Return the (x, y) coordinate for the center point of the cell that contains the specified text.  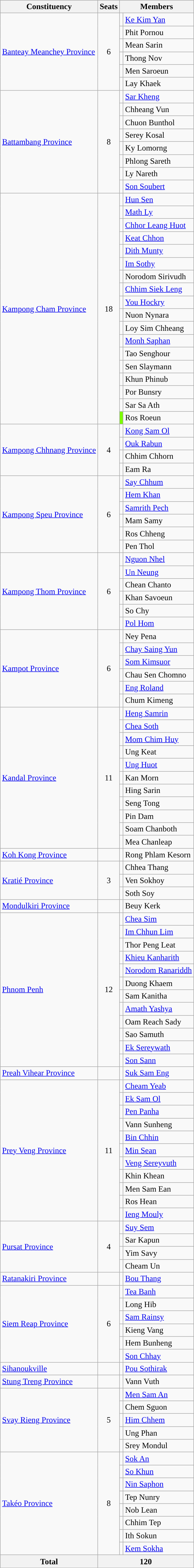
Samrith Pech (158, 508)
12 (108, 990)
Nuon Nynara (158, 315)
Chea Sim (158, 919)
Koh Kong Province (49, 855)
Kem Sokha (158, 1548)
5 (108, 1420)
Tep Nunry (158, 1497)
Chhea Thang (158, 868)
Chhor Leang Huot (158, 225)
Pou Sothirak (158, 1368)
Ke Kim Yan (158, 20)
Kan Morn (158, 777)
Hem Bunheng (158, 1343)
Cheam Un (158, 1266)
Seng Tong (158, 803)
Hing Sarin (158, 791)
Khieu Kanharith (158, 957)
Khun Phinub (158, 379)
Tao Senghour (158, 353)
Phlong Sareth (158, 161)
Hem Khan (158, 495)
Beuy Kerk (158, 906)
Amath Yashya (158, 1009)
Keat Chhon (158, 238)
Ung Phan (158, 1433)
Pin Dam (158, 816)
Tea Banh (158, 1292)
Im Chhun Lim (158, 932)
Chhim Siek Leng (158, 289)
Preah Vihear Province (49, 1073)
Rong Phlam Kesorn (158, 855)
Kong Sam Ol (158, 431)
Sam Kanitha (158, 996)
Men Sam Ean (158, 1189)
Phnom Penh (49, 990)
3 (108, 880)
Sam Rainsy (158, 1317)
Im Sothy (158, 264)
Min Sean (158, 1150)
Pen Panha (158, 1112)
Long Hib (158, 1304)
Chum Kimeng (158, 700)
Ky Lomorng (158, 148)
Kampot Province (49, 668)
Nin Saphon (158, 1484)
Kandal Province (49, 778)
Hun Sen (158, 200)
Loy Sim Chheang (158, 328)
Ek Sereywath (158, 1047)
Ros Roeun (158, 418)
Chhim Tep (158, 1523)
Ros Hean (158, 1202)
Stung Treng Province (49, 1381)
18 (108, 309)
Ung Keat (158, 752)
Kratié Province (49, 880)
120 (145, 1561)
Srey Mondul (158, 1446)
Chau Sen Chomno (158, 675)
Khan Savoeun (158, 598)
Bin Chhin (158, 1137)
Lay Khaek (158, 84)
Soam Chanboth (158, 829)
Norodom Sirivudh (158, 276)
Sok An (158, 1459)
Ney Pena (158, 636)
Nob Lean (158, 1510)
Mom Chim Huy (158, 739)
Prey Veng Province (49, 1150)
Members (157, 7)
Ly Nareth (158, 174)
Seats (108, 7)
Sar Kapun (158, 1240)
Kampong Thom Province (49, 591)
Eam Ra (158, 469)
Pursat Province (49, 1247)
Sao Samuth (158, 1035)
Por Bunsry (158, 392)
Ouk Rabun (158, 444)
Heng Samrin (158, 713)
Total (49, 1561)
Chhim Chhorn (158, 456)
Banteay Meanchey Province (49, 52)
Sar Kheng (158, 97)
Chea Soth (158, 726)
Mondulkiri Province (49, 906)
Son Soubert (158, 187)
Kampong Cham Province (49, 309)
Pol Hom (158, 623)
Dith Munty (158, 251)
Ieng Mouly (158, 1215)
Mea Chanleap (158, 842)
Soth Soy (158, 893)
Sihanoukville (49, 1368)
Him Chhem (158, 1420)
Oam Reach Sady (158, 1022)
Constituency (49, 7)
Chem Sguon (158, 1407)
So Chy (158, 611)
Math Ly (158, 212)
Veng Sereyvuth (158, 1163)
You Hockry (158, 302)
Takéo Province (49, 1504)
Monh Saphan (158, 341)
Ven Sokhoy (158, 880)
Ung Huot (158, 765)
Chean Chanto (158, 585)
Say Chhum (158, 482)
Men Saroeun (158, 71)
Vann Sunheng (158, 1124)
Chuon Bunthol (158, 122)
Siem Reap Province (49, 1324)
Ratanakiri Province (49, 1279)
Serey Kosal (158, 135)
Phit Pornou (158, 32)
Khin Khean (158, 1176)
Pen Thol (158, 546)
Son Sann (158, 1060)
Thong Nov (158, 58)
Nguon Nhel (158, 559)
Un Neung (158, 572)
Vann Vuth (158, 1381)
Duong Khaem (158, 983)
Suy Sem (158, 1227)
Cheam Yeab (158, 1086)
Svay Rieng Province (49, 1420)
Mean Sarin (158, 45)
Sen Slaymann (158, 366)
Eng Roland (158, 688)
Ek Sam Ol (158, 1099)
Suk Sam Eng (158, 1073)
Chheang Vun (158, 109)
Kampong Speu Province (49, 514)
Battambang Province (49, 141)
Chay Saing Yun (158, 649)
Men Sam An (158, 1394)
Son Chhay (158, 1356)
Yim Savy (158, 1253)
Norodom Ranariddh (158, 970)
Ith Sokun (158, 1536)
Kieng Vang (158, 1330)
Sar Sa Ath (158, 405)
Ros Chheng (158, 533)
Kampong Chhnang Province (49, 450)
Bou Thang (158, 1279)
Som Kimsuor (158, 662)
So Khun (158, 1471)
Mam Samy (158, 521)
Thor Peng Leat (158, 945)
